From the cell containing the given text, extract its center point as [X, Y] coordinate. 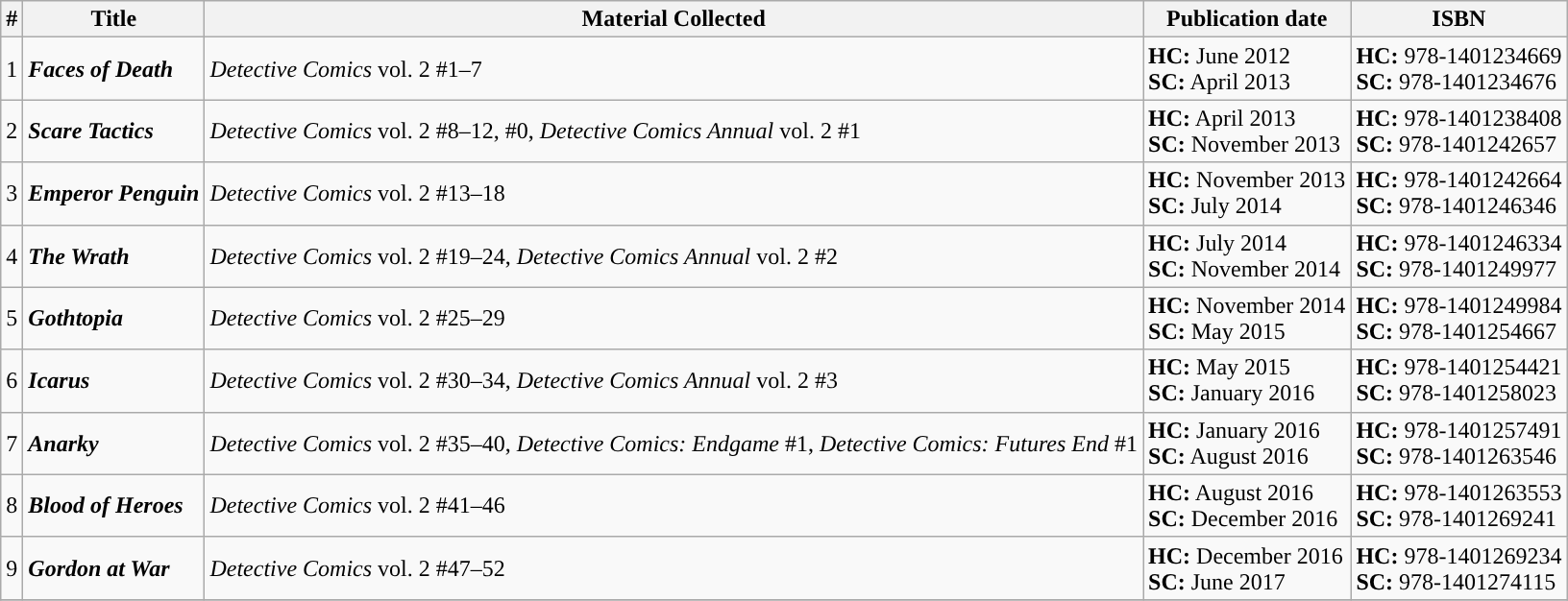
5 [12, 319]
Anarky [113, 444]
HC: May 2015SC: January 2016 [1247, 380]
4 [12, 255]
HC: 978-1401257491SC: 978-1401263546 [1458, 444]
3 [12, 194]
Detective Comics vol. 2 #47–52 [674, 568]
2 [12, 131]
HC: 978-1401238408SC: 978-1401242657 [1458, 131]
The Wrath [113, 255]
# [12, 19]
HC: 978-1401246334SC: 978-1401249977 [1458, 255]
HC: June 2012SC: April 2013 [1247, 69]
Detective Comics vol. 2 #8–12, #0, Detective Comics Annual vol. 2 #1 [674, 131]
Emperor Penguin [113, 194]
8 [12, 505]
HC: 978-1401242664SC: 978-1401246346 [1458, 194]
HC: 978-1401263553SC: 978-1401269241 [1458, 505]
1 [12, 69]
HC: 978-1401269234SC: 978-1401274115 [1458, 568]
HC: November 2013SC: July 2014 [1247, 194]
Icarus [113, 380]
Publication date [1247, 19]
Detective Comics vol. 2 #41–46 [674, 505]
Gordon at War [113, 568]
HC: August 2016SC: December 2016 [1247, 505]
HC: 978-1401249984SC: 978-1401254667 [1458, 319]
Detective Comics vol. 2 #1–7 [674, 69]
Title [113, 19]
Detective Comics vol. 2 #25–29 [674, 319]
ISBN [1458, 19]
HC: April 2013SC: November 2013 [1247, 131]
Blood of Heroes [113, 505]
HC: July 2014SC: November 2014 [1247, 255]
Detective Comics vol. 2 #19–24, Detective Comics Annual vol. 2 #2 [674, 255]
HC: January 2016SC: August 2016 [1247, 444]
Detective Comics vol. 2 #35–40, Detective Comics: Endgame #1, Detective Comics: Futures End #1 [674, 444]
HC: November 2014SC: May 2015 [1247, 319]
Gothtopia [113, 319]
HC: December 2016SC: June 2017 [1247, 568]
HC: 978-1401254421SC: 978-1401258023 [1458, 380]
Faces of Death [113, 69]
Scare Tactics [113, 131]
Detective Comics vol. 2 #30–34, Detective Comics Annual vol. 2 #3 [674, 380]
Material Collected [674, 19]
HC: 978-1401234669SC: 978-1401234676 [1458, 69]
7 [12, 444]
9 [12, 568]
Detective Comics vol. 2 #13–18 [674, 194]
6 [12, 380]
